From the cell containing the given text, extract its center point as [x, y] coordinate. 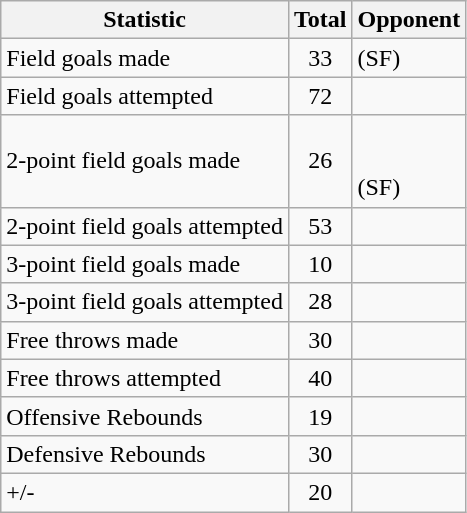
3-point field goals attempted [145, 302]
Field goals attempted [145, 96]
2-point field goals attempted [145, 226]
20 [320, 492]
72 [320, 96]
Opponent [409, 20]
40 [320, 378]
3-point field goals made [145, 264]
19 [320, 416]
Free throws made [145, 340]
Field goals made [145, 58]
Total [320, 20]
26 [320, 161]
+/- [145, 492]
2-point field goals made [145, 161]
Statistic [145, 20]
10 [320, 264]
Offensive Rebounds [145, 416]
Free throws attempted [145, 378]
28 [320, 302]
33 [320, 58]
Defensive Rebounds [145, 454]
53 [320, 226]
